Return (x, y) of the center of cell containing provided text 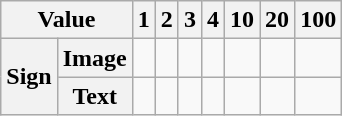
1 (144, 20)
20 (278, 20)
Text (94, 96)
Sign (29, 77)
Value (66, 20)
10 (242, 20)
3 (190, 20)
Image (94, 58)
100 (318, 20)
4 (212, 20)
2 (166, 20)
